Return (x, y) of the center of cell containing provided text 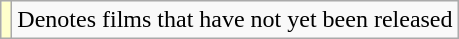
Denotes films that have not yet been released (235, 20)
